Identify which cell holds the provided text, then report its (X, Y) central coordinate. 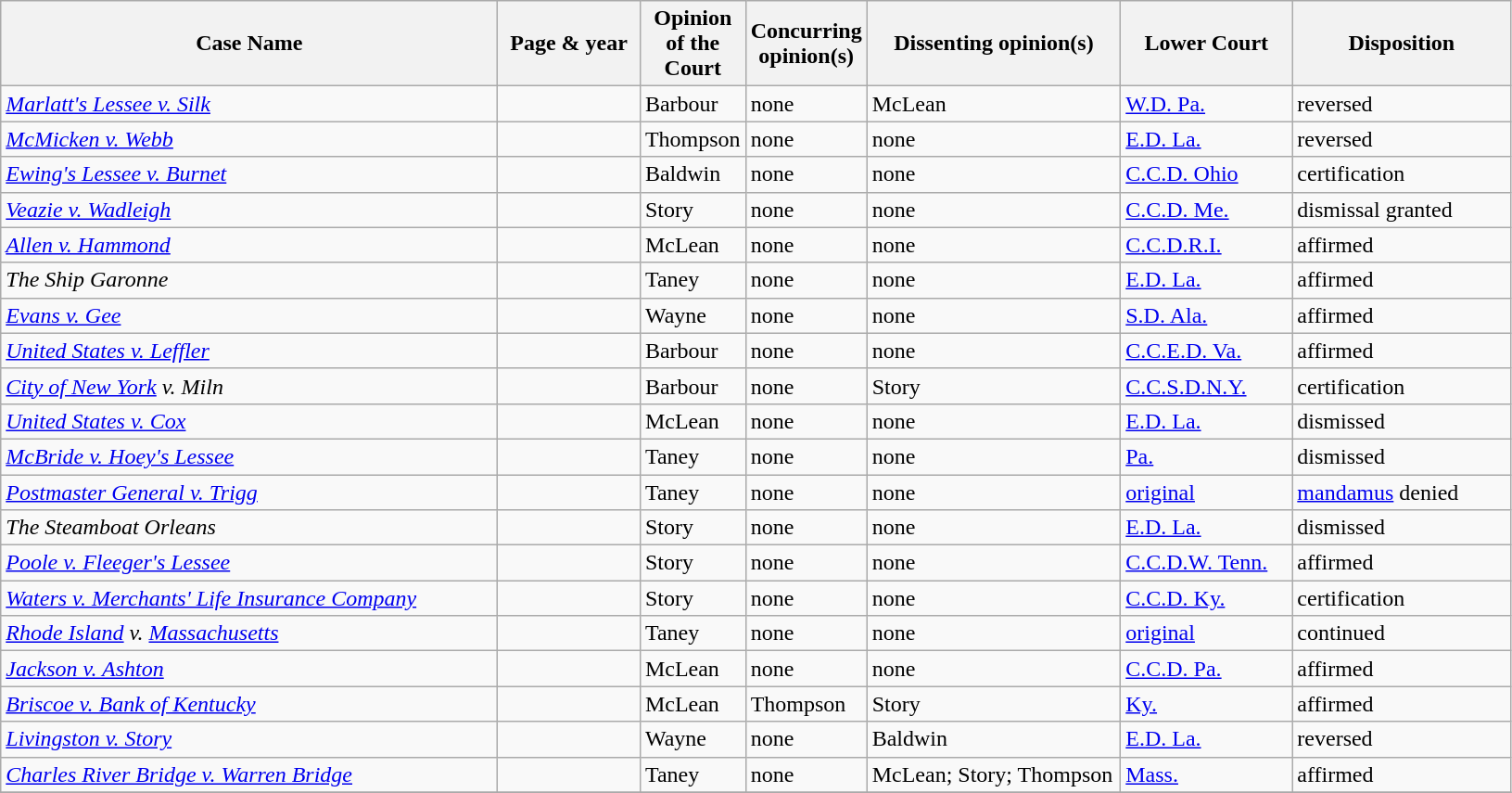
continued (1402, 633)
C.C.S.D.N.Y. (1207, 386)
Waters v. Merchants' Life Insurance Company (249, 598)
Marlatt's Lessee v. Silk (249, 104)
United States v. Cox (249, 421)
C.C.D.W. Tenn. (1207, 563)
Allen v. Hammond (249, 245)
Pa. (1207, 456)
Disposition (1402, 44)
Lower Court (1207, 44)
Livingston v. Story (249, 739)
McMicken v. Webb (249, 139)
Postmaster General v. Trigg (249, 492)
W.D. Pa. (1207, 104)
C.C.D. Me. (1207, 210)
Evans v. Gee (249, 315)
Veazie v. Wadleigh (249, 210)
McLean; Story; Thompson (994, 774)
Concurring opinion(s) (807, 44)
Dissenting opinion(s) (994, 44)
Poole v. Fleeger's Lessee (249, 563)
C.C.D. Ky. (1207, 598)
Mass. (1207, 774)
The Ship Garonne (249, 280)
United States v. Leffler (249, 351)
dismissal granted (1402, 210)
Rhode Island v. Massachusetts (249, 633)
Page & year (569, 44)
C.C.D. Ohio (1207, 174)
McBride v. Hoey's Lessee (249, 456)
C.C.D.R.I. (1207, 245)
City of New York v. Miln (249, 386)
Ewing's Lessee v. Burnet (249, 174)
The Steamboat Orleans (249, 528)
mandamus denied (1402, 492)
C.C.D. Pa. (1207, 669)
C.C.E.D. Va. (1207, 351)
Opinion of the Court (692, 44)
Briscoe v. Bank of Kentucky (249, 704)
Ky. (1207, 704)
Case Name (249, 44)
S.D. Ala. (1207, 315)
Jackson v. Ashton (249, 669)
Charles River Bridge v. Warren Bridge (249, 774)
